Scan for the cell matching the given text and deliver its (x, y) coordinate at center. 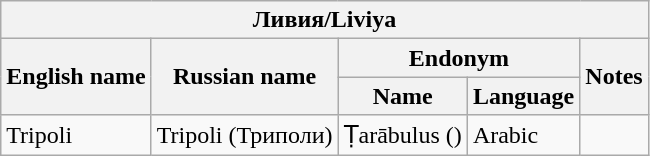
Name (402, 96)
Language (523, 96)
Notes (614, 77)
Russian name (244, 77)
Ṭarābulus () (402, 135)
Tripoli (76, 135)
Ливия/Liviya (324, 20)
Arabic (523, 135)
Endonym (459, 58)
Tripoli (Триполи) (244, 135)
English name (76, 77)
